From the cell containing the given text, extract its center point as (x, y) coordinate. 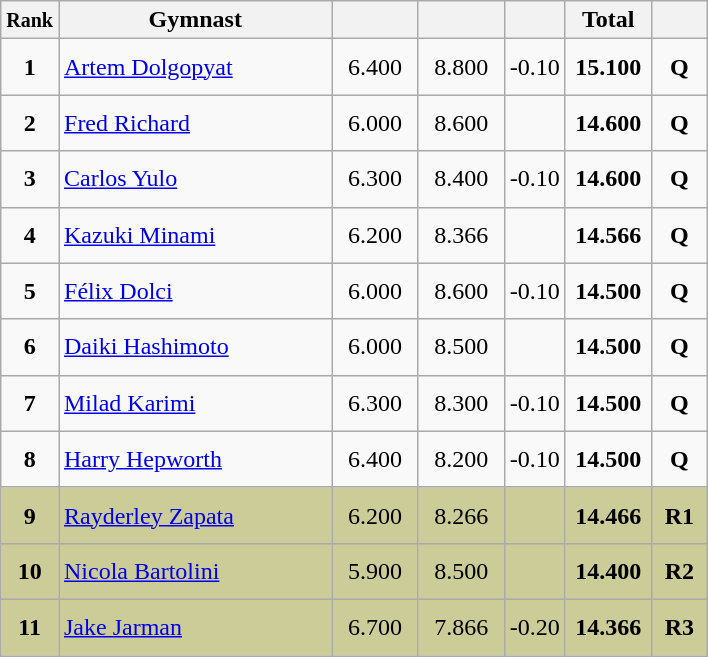
Félix Dolci (195, 291)
14.466 (608, 515)
6.700 (375, 627)
3 (30, 179)
5.900 (375, 571)
8.266 (461, 515)
R1 (679, 515)
4 (30, 235)
Rank (30, 20)
2 (30, 123)
8.300 (461, 403)
10 (30, 571)
8.400 (461, 179)
15.100 (608, 67)
Kazuki Minami (195, 235)
8.366 (461, 235)
Nicola Bartolini (195, 571)
Jake Jarman (195, 627)
Harry Hepworth (195, 459)
6 (30, 347)
R3 (679, 627)
Fred Richard (195, 123)
14.566 (608, 235)
Carlos Yulo (195, 179)
7.866 (461, 627)
Daiki Hashimoto (195, 347)
9 (30, 515)
R2 (679, 571)
Gymnast (195, 20)
Milad Karimi (195, 403)
-0.20 (534, 627)
5 (30, 291)
1 (30, 67)
14.400 (608, 571)
Rayderley Zapata (195, 515)
7 (30, 403)
14.366 (608, 627)
8.200 (461, 459)
8.800 (461, 67)
Artem Dolgopyat (195, 67)
Total (608, 20)
11 (30, 627)
8 (30, 459)
